Output the (x, y) coordinate of the center of the cell containing the given text.  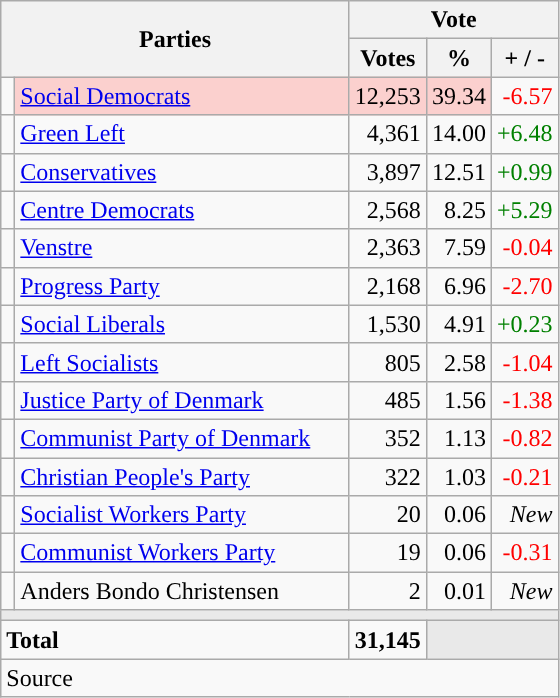
Conservatives (182, 172)
Vote (454, 20)
+5.29 (524, 210)
Votes (388, 58)
352 (388, 438)
7.59 (458, 248)
Social Democrats (182, 96)
-2.70 (524, 286)
-6.57 (524, 96)
Parties (176, 39)
12.51 (458, 172)
4.91 (458, 324)
Left Socialists (182, 362)
2 (388, 591)
-0.21 (524, 477)
Socialist Workers Party (182, 515)
Justice Party of Denmark (182, 400)
-0.04 (524, 248)
-1.04 (524, 362)
+0.99 (524, 172)
31,145 (388, 640)
1,530 (388, 324)
Centre Democrats (182, 210)
+6.48 (524, 134)
12,253 (388, 96)
1.56 (458, 400)
Source (280, 678)
Progress Party (182, 286)
2.58 (458, 362)
8.25 (458, 210)
+ / - (524, 58)
2,363 (388, 248)
Communist Party of Denmark (182, 438)
% (458, 58)
1.03 (458, 477)
Total (176, 640)
19 (388, 553)
Anders Bondo Christensen (182, 591)
Communist Workers Party (182, 553)
2,568 (388, 210)
Venstre (182, 248)
2,168 (388, 286)
805 (388, 362)
-1.38 (524, 400)
6.96 (458, 286)
-0.31 (524, 553)
1.13 (458, 438)
Social Liberals (182, 324)
4,361 (388, 134)
20 (388, 515)
14.00 (458, 134)
-0.82 (524, 438)
+0.23 (524, 324)
0.01 (458, 591)
39.34 (458, 96)
Christian People's Party (182, 477)
3,897 (388, 172)
485 (388, 400)
Green Left (182, 134)
322 (388, 477)
